Identify which cell holds the provided text, then report its [x, y] central coordinate. 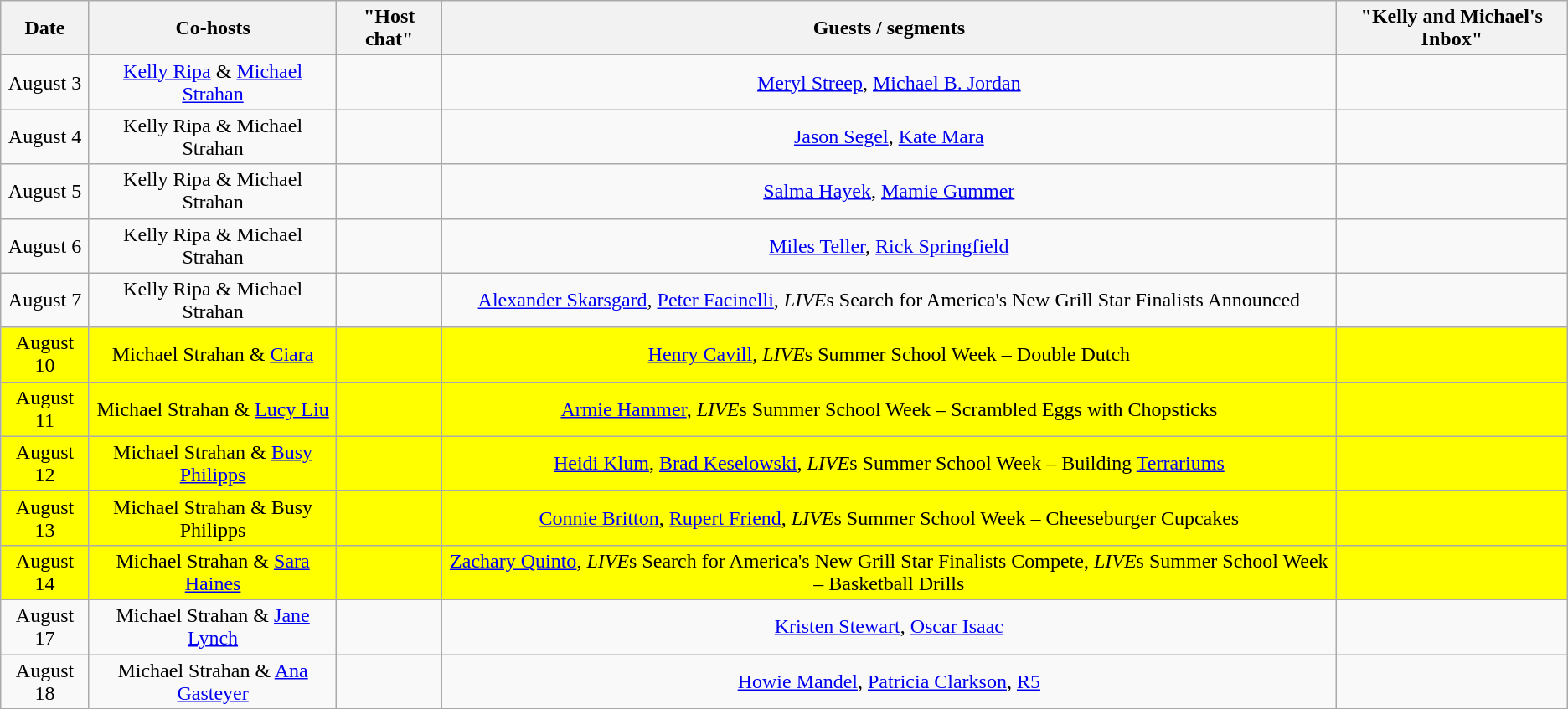
Michael Strahan & Jane Lynch [213, 626]
Armie Hammer, LIVEs Summer School Week – Scrambled Eggs with Chopsticks [889, 408]
August 7 [45, 300]
Salma Hayek, Mamie Gummer [889, 191]
Co-hosts [213, 28]
August 4 [45, 137]
Henry Cavill, LIVEs Summer School Week – Double Dutch [889, 355]
Heidi Klum, Brad Keselowski, LIVEs Summer School Week – Building Terrariums [889, 464]
Miles Teller, Rick Springfield [889, 246]
August 6 [45, 246]
Date [45, 28]
Howie Mandel, Patricia Clarkson, R5 [889, 681]
August 3 [45, 82]
Michael Strahan & Ciara [213, 355]
August 12 [45, 464]
Michael Strahan & Sara Haines [213, 573]
August 5 [45, 191]
Alexander Skarsgard, Peter Facinelli, LIVEs Search for America's New Grill Star Finalists Announced [889, 300]
Jason Segel, Kate Mara [889, 137]
Guests / segments [889, 28]
Zachary Quinto, LIVEs Search for America's New Grill Star Finalists Compete, LIVEs Summer School Week – Basketball Drills [889, 573]
Michael Strahan & Ana Gasteyer [213, 681]
August 14 [45, 573]
Meryl Streep, Michael B. Jordan [889, 82]
August 11 [45, 408]
Kristen Stewart, Oscar Isaac [889, 626]
Michael Strahan & Lucy Liu [213, 408]
August 17 [45, 626]
Connie Britton, Rupert Friend, LIVEs Summer School Week – Cheeseburger Cupcakes [889, 517]
August 10 [45, 355]
"Host chat" [389, 28]
August 13 [45, 517]
"Kelly and Michael's Inbox" [1452, 28]
August 18 [45, 681]
